Pinpoint the cell where the given text exists, returning its (x, y) midpoint coordinate. 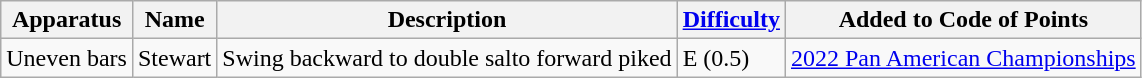
Uneven bars (67, 58)
Swing backward to double salto forward piked (447, 58)
2022 Pan American Championships (963, 58)
E (0.5) (731, 58)
Name (174, 20)
Stewart (174, 58)
Added to Code of Points (963, 20)
Apparatus (67, 20)
Description (447, 20)
Difficulty (731, 20)
